Find where the given text appears and provide that cell's center as [x, y] coordinate. 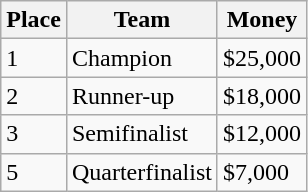
3 [34, 134]
1 [34, 58]
$25,000 [262, 58]
Money [262, 20]
Place [34, 20]
2 [34, 96]
$12,000 [262, 134]
5 [34, 172]
$18,000 [262, 96]
Quarterfinalist [142, 172]
Champion [142, 58]
Runner-up [142, 96]
Semifinalist [142, 134]
Team [142, 20]
$7,000 [262, 172]
